Return the [X, Y] coordinate for the center point of the cell that contains the specified text.  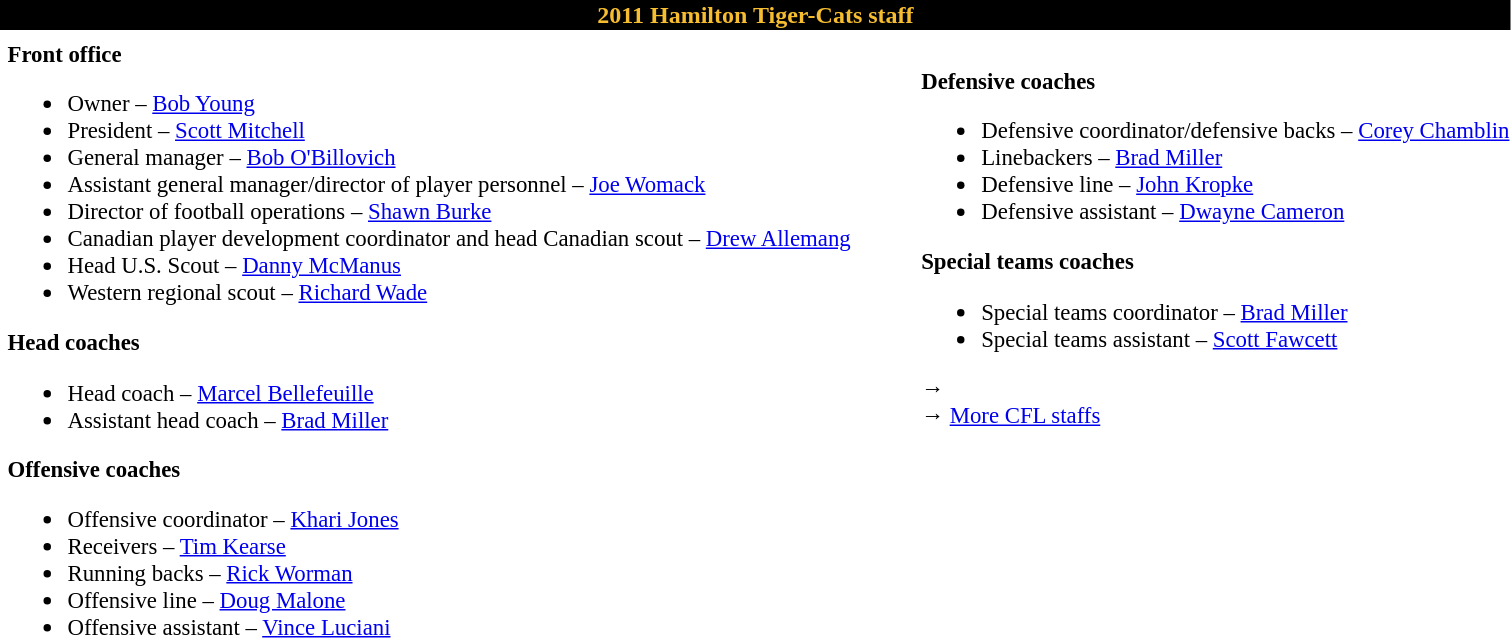
2011 Hamilton Tiger-Cats staff [756, 15]
